Scan for the cell matching the given text and deliver its [X, Y] coordinate at center. 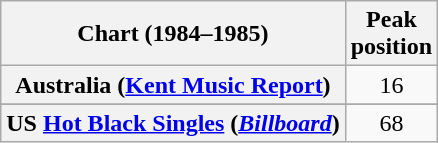
16 [391, 85]
US Hot Black Singles (Billboard) [173, 123]
Australia (Kent Music Report) [173, 85]
Chart (1984–1985) [173, 34]
Peakposition [391, 34]
68 [391, 123]
